Search for the cell housing the specified text and yield its [X, Y] center coordinate. 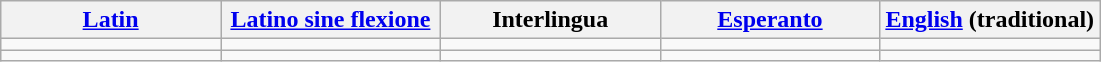
Interlingua [550, 20]
Esperanto [770, 20]
English (traditional) [990, 20]
Latin [111, 20]
Latino sine flexione [331, 20]
